Pinpoint the cell where the given text exists, returning its [x, y] midpoint coordinate. 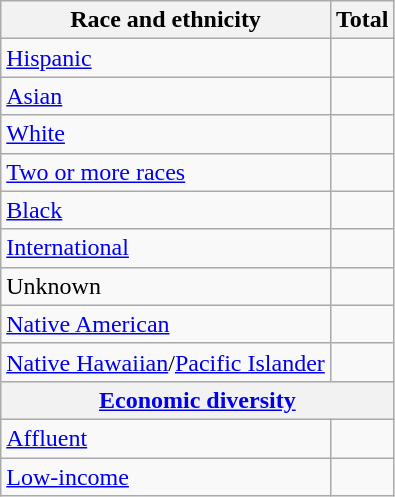
Race and ethnicity [166, 20]
Black [166, 210]
Hispanic [166, 58]
Low-income [166, 477]
Two or more races [166, 172]
International [166, 248]
Native Hawaiian/Pacific Islander [166, 362]
Native American [166, 324]
White [166, 134]
Total [362, 20]
Unknown [166, 286]
Affluent [166, 438]
Economic diversity [198, 400]
Asian [166, 96]
